Locate the cell with the specified text and output its [x, y] center coordinate. 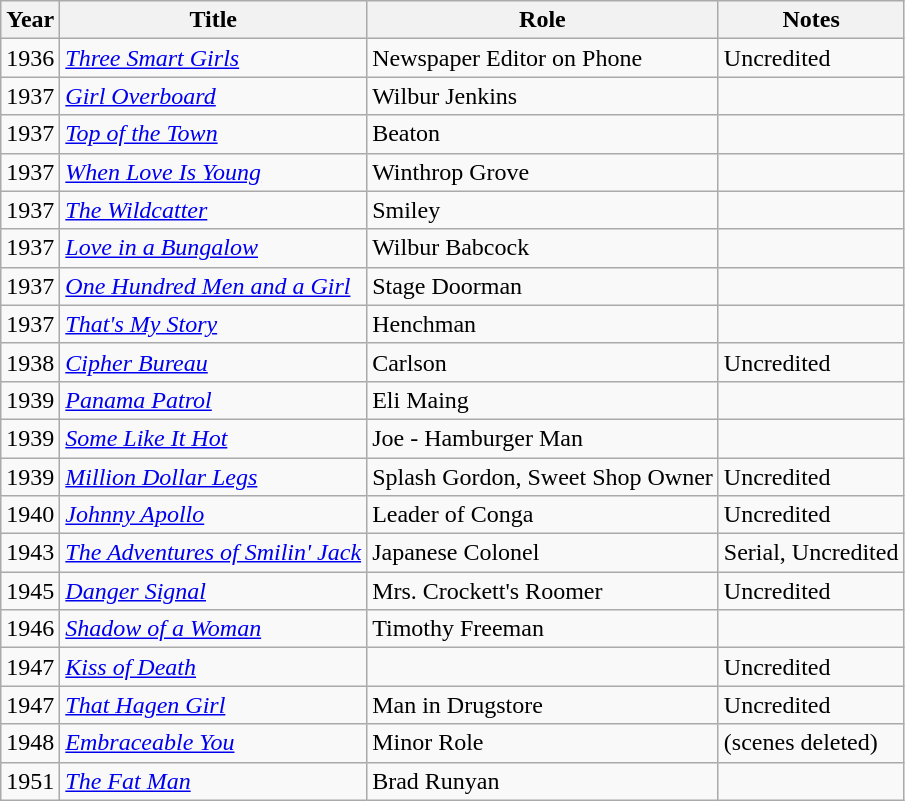
1951 [30, 781]
Three Smart Girls [214, 58]
Role [543, 20]
Some Like It Hot [214, 438]
Timothy Freeman [543, 629]
The Wildcatter [214, 210]
Year [30, 20]
1948 [30, 743]
Henchman [543, 324]
Million Dollar Legs [214, 477]
Serial, Uncredited [811, 553]
Love in a Bungalow [214, 248]
Carlson [543, 362]
Stage Doorman [543, 286]
Japanese Colonel [543, 553]
That Hagen Girl [214, 705]
The Fat Man [214, 781]
Girl Overboard [214, 96]
One Hundred Men and a Girl [214, 286]
Beaton [543, 134]
Cipher Bureau [214, 362]
Newspaper Editor on Phone [543, 58]
Minor Role [543, 743]
Smiley [543, 210]
That's My Story [214, 324]
Panama Patrol [214, 400]
Brad Runyan [543, 781]
Embraceable You [214, 743]
When Love Is Young [214, 172]
Title [214, 20]
Kiss of Death [214, 667]
Wilbur Babcock [543, 248]
The Adventures of Smilin' Jack [214, 553]
Johnny Apollo [214, 515]
1938 [30, 362]
Eli Maing [543, 400]
1936 [30, 58]
1946 [30, 629]
Mrs. Crockett's Roomer [543, 591]
Top of the Town [214, 134]
Shadow of a Woman [214, 629]
Wilbur Jenkins [543, 96]
(scenes deleted) [811, 743]
Danger Signal [214, 591]
1943 [30, 553]
Notes [811, 20]
Winthrop Grove [543, 172]
Splash Gordon, Sweet Shop Owner [543, 477]
Leader of Conga [543, 515]
1945 [30, 591]
1940 [30, 515]
Man in Drugstore [543, 705]
Joe - Hamburger Man [543, 438]
